Search for the cell housing the specified text and yield its [X, Y] center coordinate. 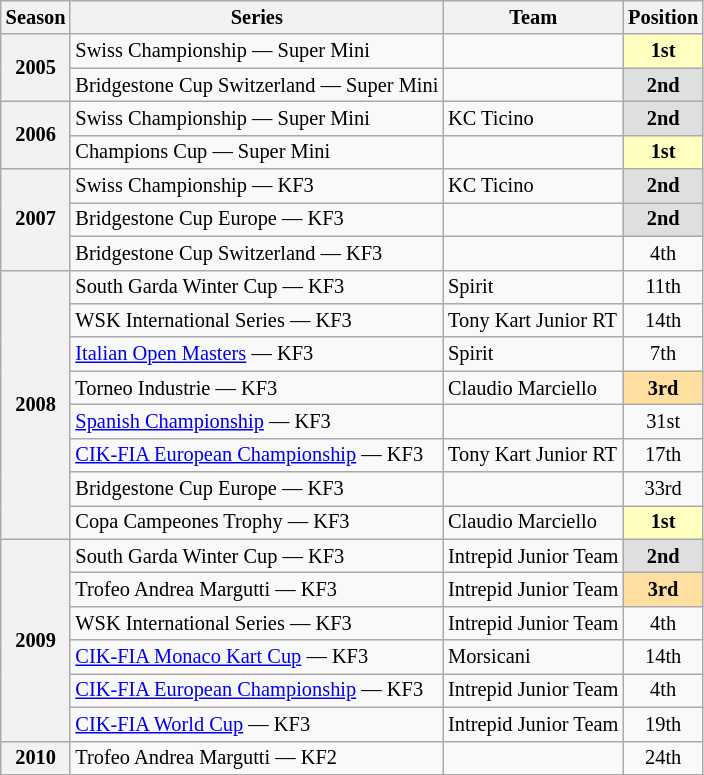
2008 [36, 404]
11th [663, 287]
Swiss Championship — KF3 [256, 186]
Series [256, 17]
Spanish Championship — KF3 [256, 421]
Champions Cup — Super Mini [256, 152]
CIK-FIA World Cup — KF3 [256, 724]
Position [663, 17]
Bridgestone Cup Switzerland — Super Mini [256, 85]
Torneo Industrie — KF3 [256, 388]
2006 [36, 134]
Copa Campeones Trophy — KF3 [256, 522]
33rd [663, 489]
2005 [36, 68]
Bridgestone Cup Switzerland — KF3 [256, 253]
Italian Open Masters — KF3 [256, 354]
Trofeo Andrea Margutti — KF3 [256, 589]
Team [533, 17]
17th [663, 455]
Trofeo Andrea Margutti — KF2 [256, 758]
CIK-FIA Monaco Kart Cup — KF3 [256, 657]
2009 [36, 640]
19th [663, 724]
7th [663, 354]
2007 [36, 220]
24th [663, 758]
Morsicani [533, 657]
Season [36, 17]
2010 [36, 758]
31st [663, 421]
